Search for the cell housing the specified text and yield its (x, y) center coordinate. 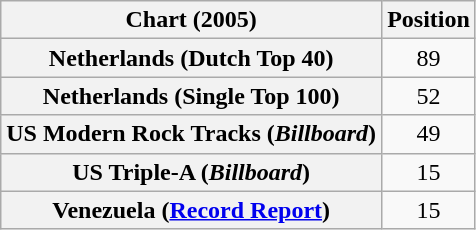
89 (429, 58)
US Triple-A (Billboard) (192, 172)
Netherlands (Dutch Top 40) (192, 58)
Venezuela (Record Report) (192, 210)
Netherlands (Single Top 100) (192, 96)
Chart (2005) (192, 20)
52 (429, 96)
49 (429, 134)
US Modern Rock Tracks (Billboard) (192, 134)
Position (429, 20)
